Output the [x, y] coordinate of the center of the cell containing the given text.  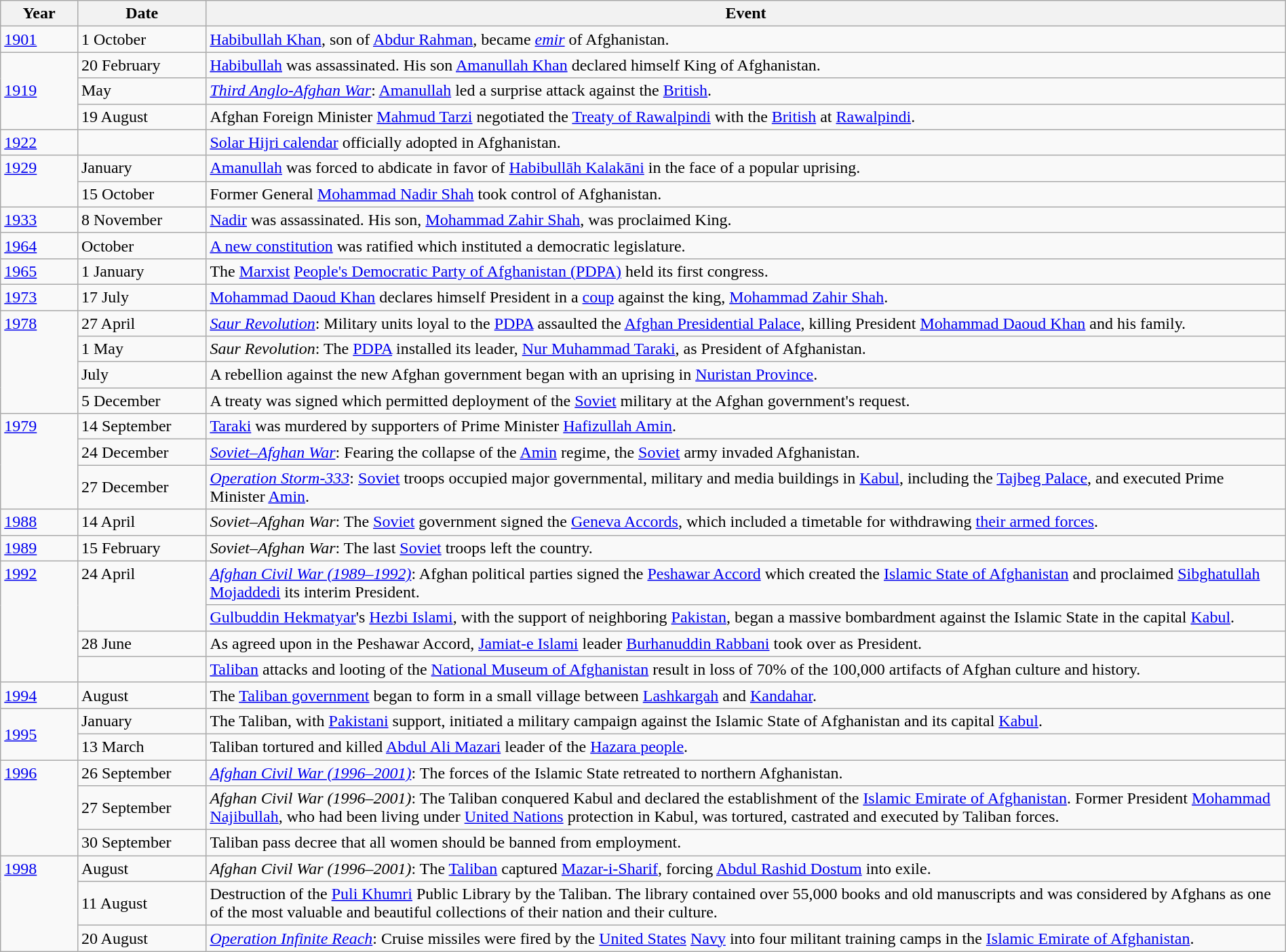
Date [141, 14]
Afghan Civil War (1996–2001): The forces of the Islamic State retreated to northern Afghanistan. [746, 772]
19 August [141, 117]
1 October [141, 39]
1992 [39, 621]
Taliban pass decree that all women should be banned from employment. [746, 843]
5 December [141, 401]
1933 [39, 220]
The Taliban government began to form in a small village between Lashkargah and Kandahar. [746, 695]
1919 [39, 91]
Year [39, 14]
1929 [39, 181]
Habibullah Khan, son of Abdur Rahman, became emir of Afghanistan. [746, 39]
Taraki was murdered by supporters of Prime Minister Hafizullah Amin. [746, 427]
Soviet–Afghan War: Fearing the collapse of the Amin regime, the Soviet army invaded Afghanistan. [746, 452]
Third Anglo-Afghan War: Amanullah led a surprise attack against the British. [746, 91]
October [141, 245]
A treaty was signed which permitted deployment of the Soviet military at the Afghan government's request. [746, 401]
14 September [141, 427]
24 December [141, 452]
A new constitution was ratified which instituted a democratic legislature. [746, 245]
1979 [39, 461]
Mohammad Daoud Khan declares himself President in a coup against the king, Mohammad Zahir Shah. [746, 297]
Afghan Foreign Minister Mahmud Tarzi negotiated the Treaty of Rawalpindi with the British at Rawalpindi. [746, 117]
1922 [39, 142]
1973 [39, 297]
1989 [39, 548]
27 September [141, 808]
8 November [141, 220]
Taliban attacks and looting of the National Museum of Afghanistan result in loss of 70% of the 100,000 artifacts of Afghan culture and history. [746, 669]
The Taliban, with Pakistani support, initiated a military campaign against the Islamic State of Afghanistan and its capital Kabul. [746, 721]
Taliban tortured and killed Abdul Ali Mazari leader of the Hazara people. [746, 747]
28 June [141, 643]
27 April [141, 323]
Saur Revolution: The PDPA installed its leader, Nur Muhammad Taraki, as President of Afghanistan. [746, 349]
1 January [141, 271]
14 April [141, 522]
20 February [141, 65]
As agreed upon in the Peshawar Accord, Jamiat-e Islami leader Burhanuddin Rabbani took over as President. [746, 643]
The Marxist People's Democratic Party of Afghanistan (PDPA) held its first congress. [746, 271]
1978 [39, 362]
Former General Mohammad Nadir Shah took control of Afghanistan. [746, 194]
Habibullah was assassinated. His son Amanullah Khan declared himself King of Afghanistan. [746, 65]
13 March [141, 747]
Amanullah was forced to abdicate in favor of Habibullāh Kalakāni in the face of a popular uprising. [746, 168]
1964 [39, 245]
1998 [39, 903]
11 August [141, 903]
1901 [39, 39]
1995 [39, 734]
Soviet–Afghan War: The Soviet government signed the Geneva Accords, which included a timetable for withdrawing their armed forces. [746, 522]
May [141, 91]
24 April [141, 595]
1994 [39, 695]
20 August [141, 938]
15 February [141, 548]
1 May [141, 349]
17 July [141, 297]
Saur Revolution: Military units loyal to the PDPA assaulted the Afghan Presidential Palace, killing President Mohammad Daoud Khan and his family. [746, 323]
15 October [141, 194]
Nadir was assassinated. His son, Mohammad Zahir Shah, was proclaimed King. [746, 220]
1996 [39, 807]
A rebellion against the new Afghan government began with an uprising in Nuristan Province. [746, 375]
30 September [141, 843]
Solar Hijri calendar officially adopted in Afghanistan. [746, 142]
Soviet–Afghan War: The last Soviet troops left the country. [746, 548]
1965 [39, 271]
26 September [141, 772]
Afghan Civil War (1996–2001): The Taliban captured Mazar-i-Sharif, forcing Abdul Rashid Dostum into exile. [746, 869]
July [141, 375]
Event [746, 14]
1988 [39, 522]
27 December [141, 487]
